Return the [x, y] coordinate for the center point of the cell that contains the specified text.  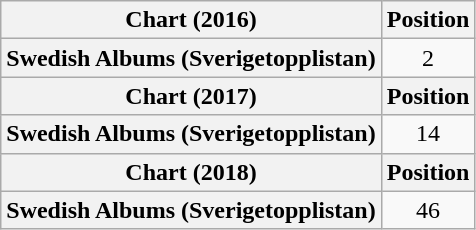
2 [428, 58]
Chart (2017) [191, 96]
14 [428, 134]
Chart (2016) [191, 20]
46 [428, 210]
Chart (2018) [191, 172]
